Return the (X, Y) coordinate for the center point of the cell that contains the specified text.  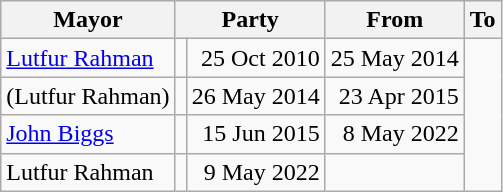
From (394, 20)
John Biggs (88, 134)
15 Jun 2015 (256, 134)
8 May 2022 (394, 134)
Party (250, 20)
(Lutfur Rahman) (88, 96)
23 Apr 2015 (394, 96)
9 May 2022 (256, 172)
26 May 2014 (256, 96)
25 Oct 2010 (256, 58)
Mayor (88, 20)
25 May 2014 (394, 58)
To (482, 20)
